Provide the [X, Y] coordinate of the cell's center where the given text is located.  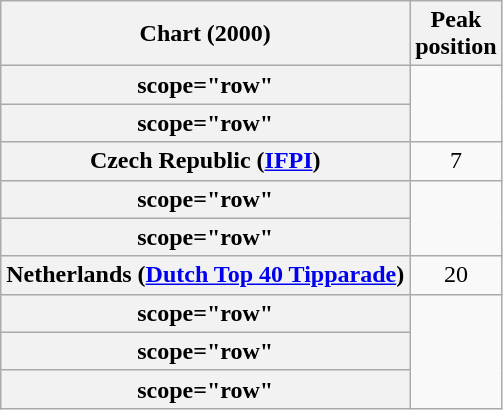
Chart (2000) [206, 34]
Netherlands (Dutch Top 40 Tipparade) [206, 275]
Peakposition [456, 34]
Czech Republic (IFPI) [206, 161]
7 [456, 161]
20 [456, 275]
